Capture the cell that displays the provided text and extract its [X, Y] central coordinate. 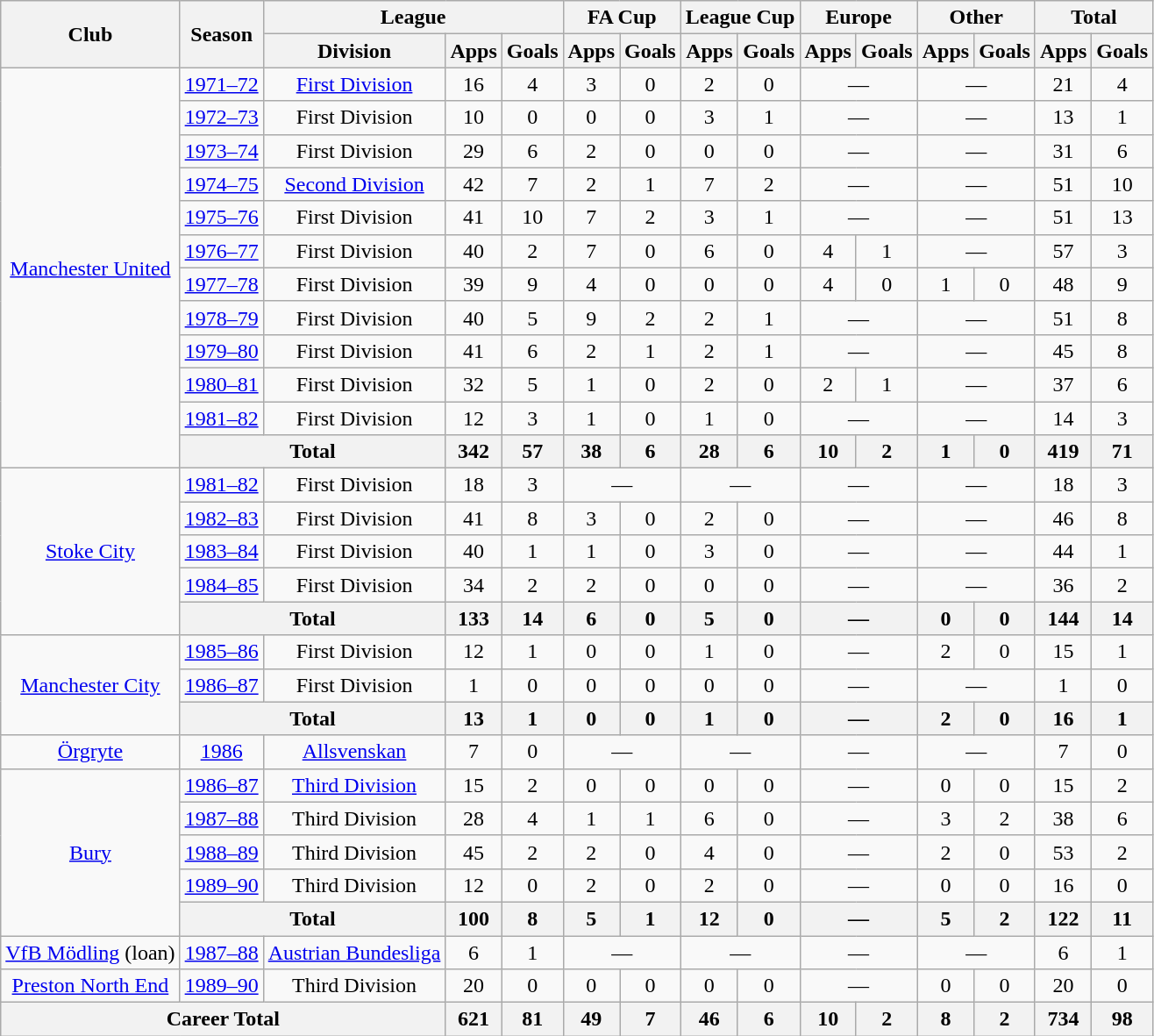
FA Cup [622, 18]
44 [1063, 552]
Manchester City [90, 685]
342 [474, 452]
Bury [90, 852]
1986 [221, 752]
122 [1063, 918]
29 [474, 151]
Division [354, 51]
Second Division [354, 184]
100 [474, 918]
31 [1063, 151]
Season [221, 34]
1985–86 [221, 652]
League [413, 18]
1972–73 [221, 118]
1980–81 [221, 384]
Career Total [223, 1019]
419 [1063, 452]
11 [1122, 918]
Other [976, 18]
1988–89 [221, 852]
144 [1063, 618]
Preston North End [90, 986]
Manchester United [90, 268]
71 [1122, 452]
49 [591, 1019]
34 [474, 585]
Europe [858, 18]
1982–83 [221, 518]
VfB Mödling (loan) [90, 952]
133 [474, 618]
32 [474, 384]
81 [532, 1019]
48 [1063, 284]
37 [1063, 384]
1971–72 [221, 84]
Austrian Bundesliga [354, 952]
621 [474, 1019]
1973–74 [221, 151]
1976–77 [221, 251]
36 [1063, 585]
1984–85 [221, 585]
1974–75 [221, 184]
Örgryte [90, 752]
1978–79 [221, 318]
1977–78 [221, 284]
53 [1063, 852]
734 [1063, 1019]
1975–76 [221, 218]
League Cup [740, 18]
1979–80 [221, 351]
Allsvenskan [354, 752]
Stoke City [90, 552]
21 [1063, 84]
Club [90, 34]
1983–84 [221, 552]
98 [1122, 1019]
42 [474, 184]
39 [474, 284]
